Identify which cell holds the provided text, then report its (x, y) central coordinate. 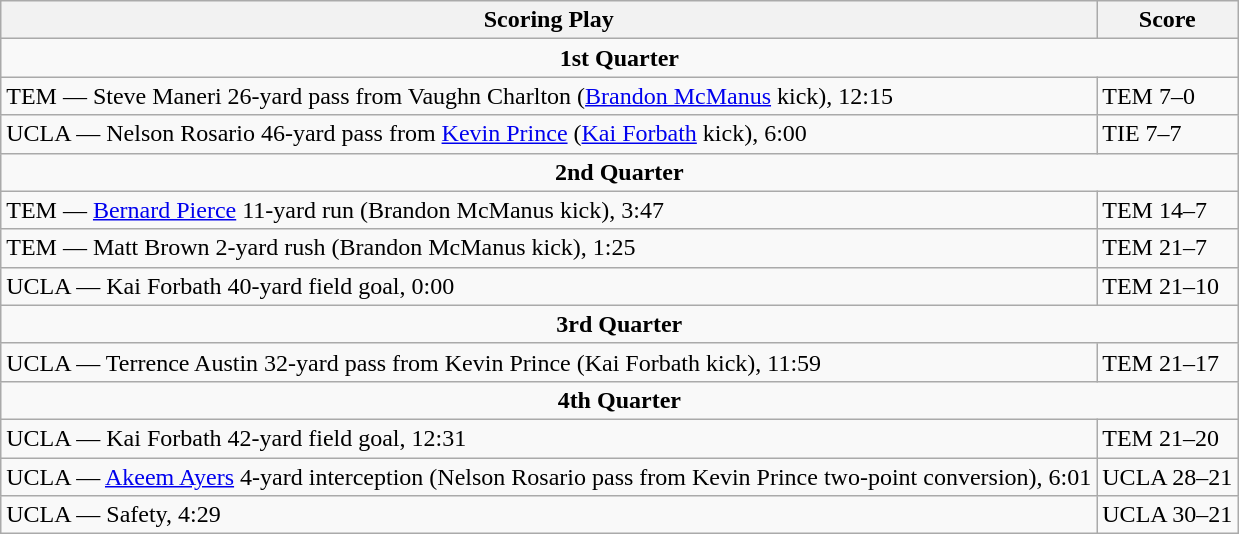
TEM 7–0 (1168, 96)
Score (1168, 20)
3rd Quarter (620, 324)
2nd Quarter (620, 172)
TEM 21–10 (1168, 286)
UCLA 30–21 (1168, 515)
Scoring Play (549, 20)
TEM 14–7 (1168, 210)
TEM — Matt Brown 2-yard rush (Brandon McManus kick), 1:25 (549, 248)
TEM 21–20 (1168, 438)
TEM 21–17 (1168, 362)
UCLA 28–21 (1168, 477)
TEM — Steve Maneri 26-yard pass from Vaughn Charlton (Brandon McManus kick), 12:15 (549, 96)
UCLA — Kai Forbath 42-yard field goal, 12:31 (549, 438)
4th Quarter (620, 400)
UCLA — Safety, 4:29 (549, 515)
TEM 21–7 (1168, 248)
UCLA — Terrence Austin 32-yard pass from Kevin Prince (Kai Forbath kick), 11:59 (549, 362)
UCLA — Kai Forbath 40-yard field goal, 0:00 (549, 286)
UCLA — Akeem Ayers 4-yard interception (Nelson Rosario pass from Kevin Prince two-point conversion), 6:01 (549, 477)
1st Quarter (620, 58)
TEM — Bernard Pierce 11-yard run (Brandon McManus kick), 3:47 (549, 210)
UCLA — Nelson Rosario 46-yard pass from Kevin Prince (Kai Forbath kick), 6:00 (549, 134)
TIE 7–7 (1168, 134)
